Return the [X, Y] coordinate for the center point of the cell that contains the specified text.  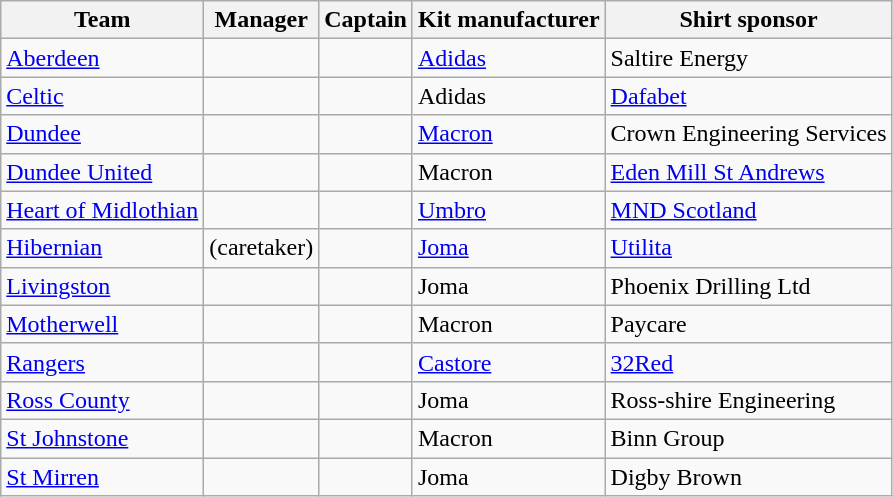
St Mirren [102, 477]
Heart of Midlothian [102, 210]
Paycare [748, 324]
Aberdeen [102, 58]
Ross-shire Engineering [748, 400]
Saltire Energy [748, 58]
Livingston [102, 286]
Castore [508, 362]
Shirt sponsor [748, 20]
Manager [262, 20]
Kit manufacturer [508, 20]
Binn Group [748, 438]
Captain [366, 20]
St Johnstone [102, 438]
Motherwell [102, 324]
Dundee [102, 134]
(caretaker) [262, 248]
32Red [748, 362]
Utilita [748, 248]
Dundee United [102, 172]
Ross County [102, 400]
Umbro [508, 210]
Eden Mill St Andrews [748, 172]
Crown Engineering Services [748, 134]
Hibernian [102, 248]
Rangers [102, 362]
Dafabet [748, 96]
Phoenix Drilling Ltd [748, 286]
Digby Brown [748, 477]
Celtic [102, 96]
Team [102, 20]
MND Scotland [748, 210]
